Find where the given text appears and provide that cell's center as [x, y] coordinate. 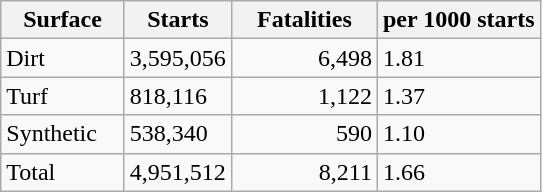
Fatalities [304, 20]
6,498 [304, 58]
Dirt [63, 58]
1.10 [458, 134]
1.66 [458, 172]
per 1000 starts [458, 20]
1,122 [304, 96]
3,595,056 [178, 58]
Starts [178, 20]
4,951,512 [178, 172]
1.81 [458, 58]
590 [304, 134]
Turf [63, 96]
8,211 [304, 172]
818,116 [178, 96]
Synthetic [63, 134]
538,340 [178, 134]
1.37 [458, 96]
Surface [63, 20]
Total [63, 172]
